Locate the cell with the specified text and output its [x, y] center coordinate. 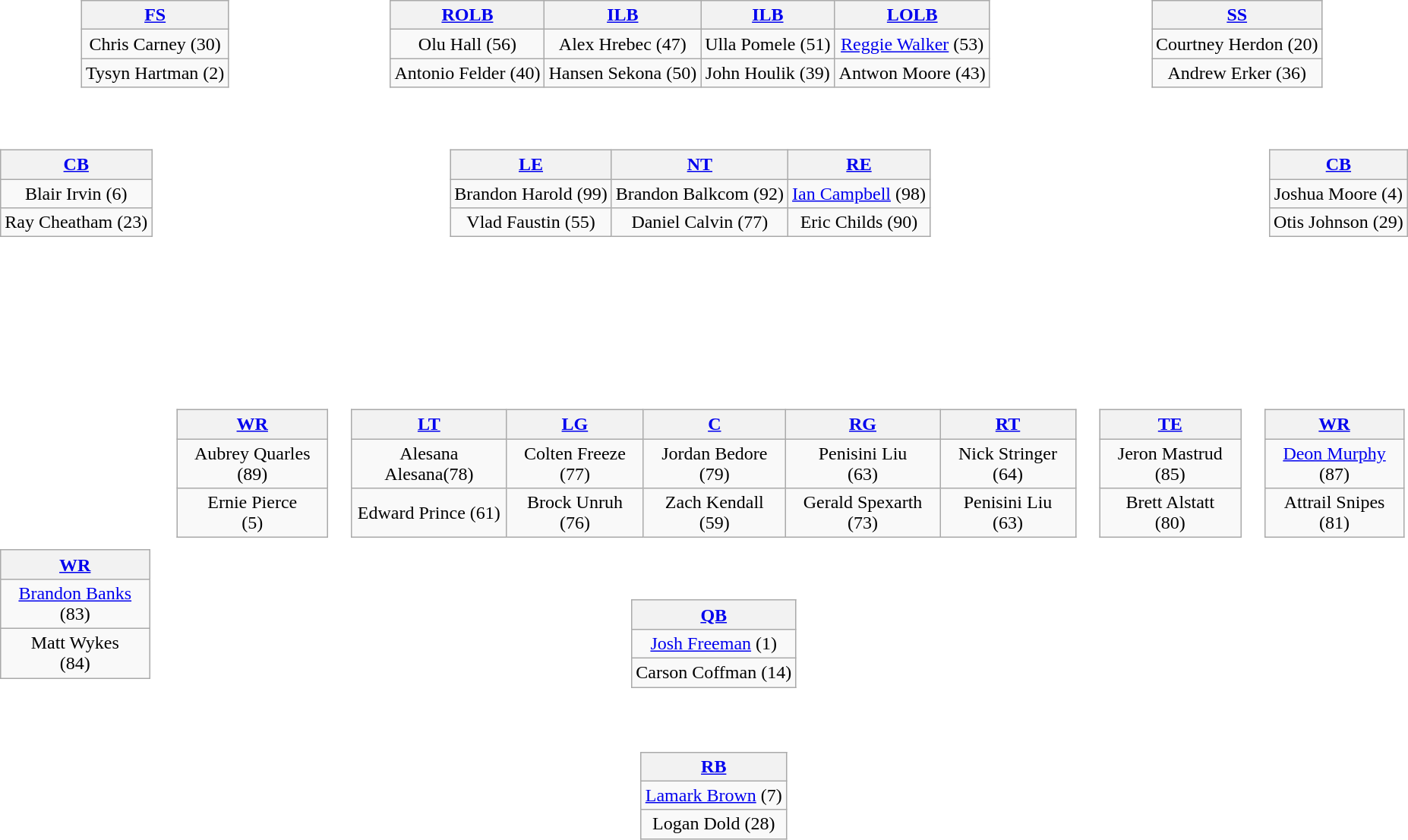
Edward Prince (61) [428, 513]
Ulla Pomele (51) [768, 44]
Gerald Spexarth (73) [863, 513]
Brandon Banks (83) [75, 603]
Ray Cheatham (23) [76, 223]
Hansen Sekona (50) [623, 73]
Nick Stringer (64) [1009, 463]
Vlad Faustin (55) [531, 223]
LT [428, 425]
Colten Freeze (77) [574, 463]
C [714, 425]
Tysyn Hartman (2) [155, 73]
Jeron Mastrud (85) [1170, 463]
QB Josh Freeman (1) Carson Coffman (14) [723, 633]
Brandon Balkcom (92) [699, 194]
John Houlik (39) [768, 73]
Matt Wykes (84) [75, 653]
LOLB [912, 15]
Alesana Alesana(78) [428, 463]
Ian Campbell (98) [860, 194]
LE NT RE Brandon Harold (99) Brandon Balkcom (92) Ian Campbell (98) Vlad Faustin (55) Daniel Calvin (77) Eric Childs (90) [699, 183]
Brett Alstatt (80) [1170, 513]
ROLB [468, 15]
Joshua Moore (4) [1339, 194]
Deon Murphy (87) [1334, 463]
Antonio Felder (40) [468, 73]
Eric Childs (90) [860, 223]
WR Aubrey Quarles (89) Ernie Pierce (5) [261, 463]
SS [1237, 15]
NT [699, 164]
RE [860, 164]
TE Jeron Mastrud (85) Brett Alstatt (80) [1180, 463]
Brock Unruh (76) [574, 513]
Blair Irvin (6) [76, 194]
Aubrey Quarles (89) [252, 463]
Josh Freeman (1) [714, 643]
Zach Kendall (59) [714, 513]
Andrew Erker (36) [1237, 73]
Otis Johnson (29) [1339, 223]
Attrail Snipes (81) [1334, 513]
Lamark Brown (7) [714, 795]
RT [1009, 425]
Carson Coffman (14) [714, 672]
TE [1170, 425]
RB [714, 766]
FS [155, 15]
Ernie Pierce (5) [252, 513]
Courtney Herdon (20) [1237, 44]
Logan Dold (28) [714, 824]
QB [714, 614]
Daniel Calvin (77) [699, 223]
RG [863, 425]
Jordan Bedore (79) [714, 463]
Olu Hall (56) [468, 44]
Alex Hrebec (47) [623, 44]
LE [531, 164]
Antwon Moore (43) [912, 73]
Brandon Harold (99) [531, 194]
Reggie Walker (53) [912, 44]
Chris Carney (30) [155, 44]
LG [574, 425]
